Return (X, Y) of the center of cell containing provided text 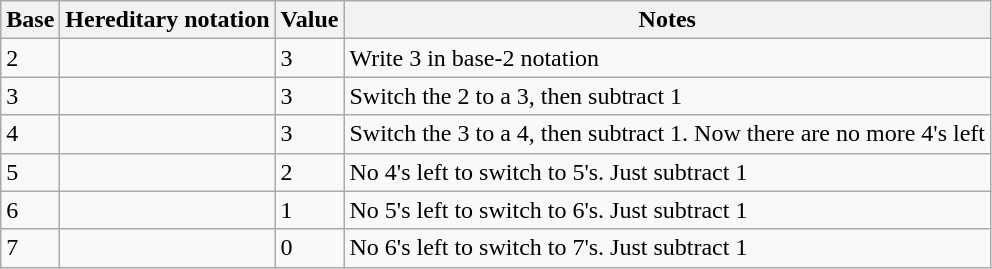
6 (30, 210)
Hereditary notation (168, 20)
0 (310, 248)
Base (30, 20)
Switch the 2 to a 3, then subtract 1 (668, 96)
No 4's left to switch to 5's. Just subtract 1 (668, 172)
No 5's left to switch to 6's. Just subtract 1 (668, 210)
No 6's left to switch to 7's. Just subtract 1 (668, 248)
4 (30, 134)
Notes (668, 20)
1 (310, 210)
Value (310, 20)
Switch the 3 to a 4, then subtract 1. Now there are no more 4's left (668, 134)
7 (30, 248)
Write 3 in base-2 notation (668, 58)
5 (30, 172)
